Return the (X, Y) coordinate for the center point of the cell that contains the specified text.  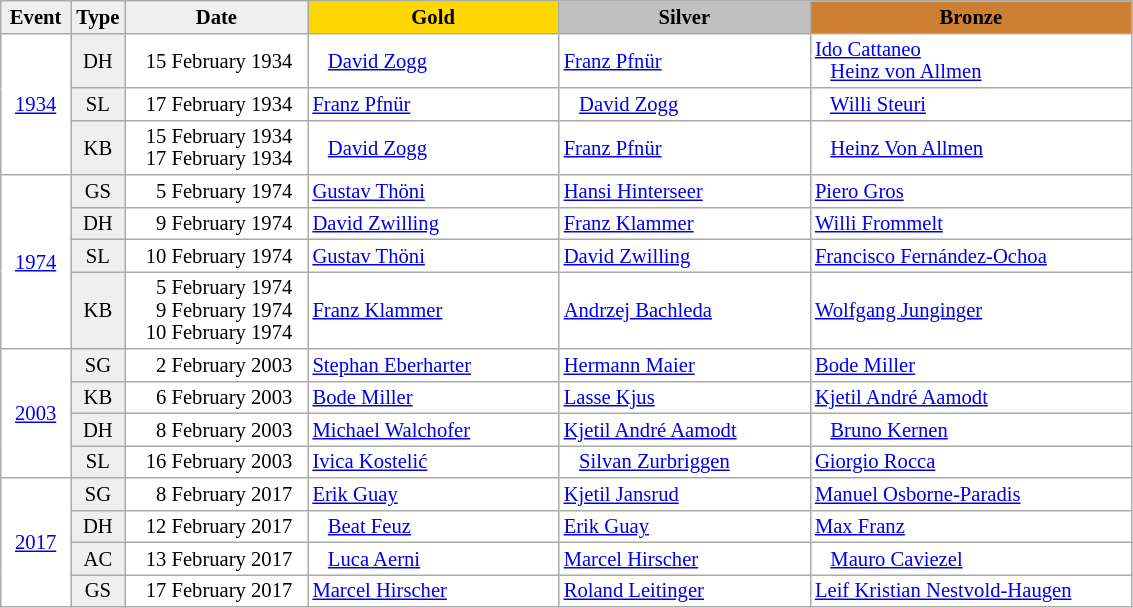
Willi Frommelt (971, 223)
Heinz Von Allmen (971, 148)
2 February 2003 (216, 364)
1934 (36, 104)
15 February 1934 17 February 1934 (216, 148)
8 February 2017 (216, 494)
17 February 1934 (216, 104)
Luca Aerni (434, 558)
Leif Kristian Nestvold-Haugen (971, 590)
10 February 1974 (216, 255)
Piero Gros (971, 190)
Wolfgang Junginger (971, 310)
Silver (684, 16)
Bronze (971, 16)
Stephan Eberharter (434, 364)
Beat Feuz (434, 526)
Bruno Kernen (971, 429)
Mauro Caviezel (971, 558)
Ido Cattaneo Heinz von Allmen (971, 60)
2017 (36, 542)
13 February 2017 (216, 558)
9 February 1974 (216, 223)
Giorgio Rocca (971, 461)
Kjetil Jansrud (684, 494)
1974 (36, 261)
Max Franz (971, 526)
AC (98, 558)
Willi Steuri (971, 104)
Roland Leitinger (684, 590)
Michael Walchofer (434, 429)
Andrzej Bachleda (684, 310)
Silvan Zurbriggen (684, 461)
Ivica Kostelić (434, 461)
Type (98, 16)
17 February 2017 (216, 590)
Lasse Kjus (684, 397)
Date (216, 16)
12 February 2017 (216, 526)
Francisco Fernández-Ochoa (971, 255)
6 February 2003 (216, 397)
16 February 2003 (216, 461)
15 February 1934 (216, 60)
Gold (434, 16)
Hansi Hinterseer (684, 190)
2003 (36, 412)
Manuel Osborne-Paradis (971, 494)
5 February 1974 9 February 1974 10 February 1974 (216, 310)
Event (36, 16)
Hermann Maier (684, 364)
8 February 2003 (216, 429)
5 February 1974 (216, 190)
